For the text-containing cell, return its midpoint in (x, y) coordinate format. 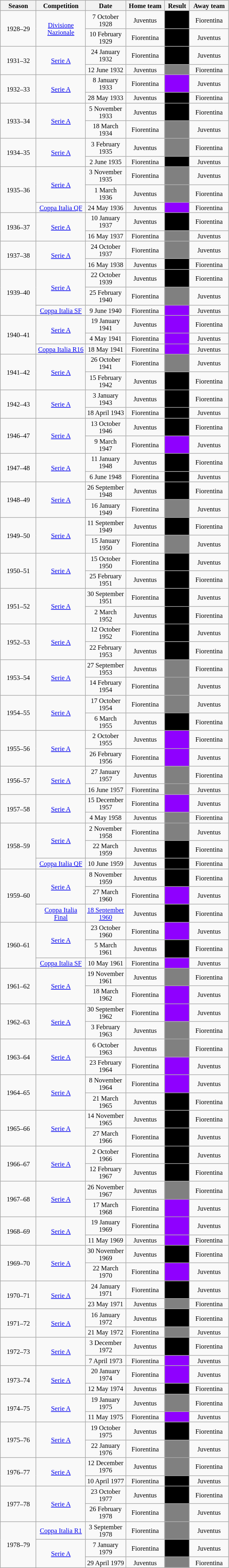
6 October 1963 (105, 1048)
3 September 1978 (105, 1530)
Coppa Italia Final (61, 913)
15 October 1950 (105, 562)
22 March 1959 (105, 849)
27 March 1960 (105, 895)
16 May 1937 (105, 236)
19 November 1961 (105, 977)
23 May 1971 (105, 1304)
27 March 1966 (105, 1137)
1973–74 (19, 1380)
12 May 1974 (105, 1389)
15 January 1950 (105, 544)
2 March 1952 (105, 615)
8 January 1933 (105, 83)
25 February 1951 (105, 580)
14 November 1965 (105, 1119)
Result (177, 6)
12 June 1932 (105, 69)
1933–34 (19, 121)
12 February 1967 (105, 1172)
1942–43 (19, 404)
Away team (209, 6)
4 May 1958 (105, 817)
Coppa Italia R16 (61, 349)
30 November 1969 (105, 1254)
1937–38 (19, 255)
2 October 1955 (105, 740)
1960–61 (19, 945)
1977–78 (19, 1504)
2 October 1966 (105, 1155)
26 February 1978 (105, 1513)
10 January 1937 (105, 222)
11 January 1948 (105, 463)
29 April 1979 (105, 1562)
1957–58 (19, 809)
1934–35 (19, 152)
18 September 1960 (105, 913)
1967–68 (19, 1199)
3 December 1972 (105, 1346)
1931–32 (19, 60)
24 May 1936 (105, 208)
30 September 1962 (105, 1013)
12 October 1952 (105, 633)
8 November 1959 (105, 878)
1947–48 (19, 468)
26 November 1967 (105, 1190)
1972–73 (19, 1351)
Date (105, 6)
17 March 1968 (105, 1208)
1963–64 (19, 1057)
14 February 1954 (105, 686)
19 January 1969 (105, 1226)
1 March 1936 (105, 194)
1974–75 (19, 1408)
22 October 1939 (105, 278)
1962–63 (19, 1022)
21 May 1972 (105, 1332)
22 March 1970 (105, 1272)
Divisione Nazionale (61, 29)
30 September 1951 (105, 597)
16 May 1938 (105, 264)
1952–53 (19, 642)
19 January 1941 (105, 324)
28 May 1933 (105, 98)
Competition (61, 6)
1958–59 (19, 846)
23 October 1977 (105, 1495)
1970–71 (19, 1295)
1978–79 (19, 1545)
18 April 1943 (105, 413)
23 October 1960 (105, 931)
1939–40 (19, 292)
24 October 1937 (105, 250)
3 January 1943 (105, 398)
6 June 1948 (105, 477)
18 March 1934 (105, 129)
10 April 1977 (105, 1480)
5 March 1961 (105, 949)
1955–56 (19, 749)
5 November 1933 (105, 112)
2 November 1958 (105, 832)
1968–69 (19, 1231)
4 May 1941 (105, 338)
10 February 1929 (105, 38)
10 June 1959 (105, 863)
24 January 1932 (105, 55)
1971–72 (19, 1323)
22 February 1953 (105, 651)
1940–41 (19, 335)
1975–76 (19, 1440)
1966–67 (19, 1163)
22 January 1976 (105, 1449)
8 November 1964 (105, 1084)
18 March 1962 (105, 995)
7 October 1928 (105, 20)
1935–36 (19, 190)
26 October 1941 (105, 363)
1954–55 (19, 713)
Coppa Italia R1 (61, 1530)
1951–52 (19, 606)
11 September 1949 (105, 526)
23 February 1964 (105, 1066)
11 May 1969 (105, 1240)
12 December 1976 (105, 1466)
1948–49 (19, 500)
3 February 1963 (105, 1030)
1959–60 (19, 895)
21 March 1965 (105, 1101)
15 December 1957 (105, 803)
1956–57 (19, 780)
1950–51 (19, 571)
20 January 1974 (105, 1374)
1932–33 (19, 89)
3 February 1935 (105, 147)
16 January 1949 (105, 509)
1965–66 (19, 1128)
1946–47 (19, 436)
3 November 1935 (105, 175)
2 June 1935 (105, 161)
7 January 1979 (105, 1548)
19 January 1975 (105, 1403)
18 May 1941 (105, 349)
1976–77 (19, 1472)
10 May 1961 (105, 963)
1969–70 (19, 1263)
9 June 1940 (105, 310)
1949–50 (19, 535)
13 October 1946 (105, 427)
11 May 1975 (105, 1417)
24 January 1971 (105, 1290)
16 June 1957 (105, 789)
15 February 1942 (105, 381)
27 January 1957 (105, 775)
6 March 1955 (105, 722)
1964–65 (19, 1093)
16 January 1972 (105, 1318)
1961–62 (19, 986)
9 March 1947 (105, 445)
19 October 1975 (105, 1431)
1941–42 (19, 372)
17 October 1954 (105, 704)
26 February 1956 (105, 757)
1936–37 (19, 227)
27 September 1953 (105, 668)
Home team (145, 6)
25 February 1940 (105, 296)
1928–29 (19, 29)
26 September 1948 (105, 491)
Season (19, 6)
1953–54 (19, 677)
7 April 1973 (105, 1360)
